Determine the (X, Y) coordinate at the center of the cell enclosing the given text.  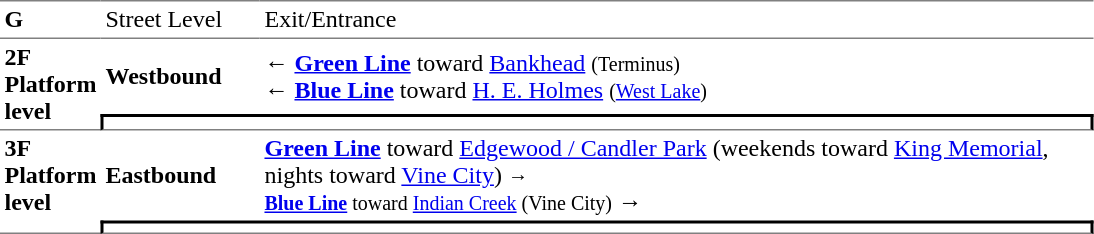
G (50, 19)
Green Line toward Edgewood / Candler Park (weekends toward King Memorial, nights toward Vine City) → Blue Line toward Indian Creek (Vine City) → (677, 175)
Street Level (180, 19)
3FPlatform level (50, 182)
Eastbound (180, 175)
Exit/Entrance (677, 19)
Westbound (180, 76)
2FPlatform level (50, 84)
← Green Line toward Bankhead (Terminus)← Blue Line toward H. E. Holmes (West Lake) (677, 76)
